Locate the cell with the specified text and output its [X, Y] center coordinate. 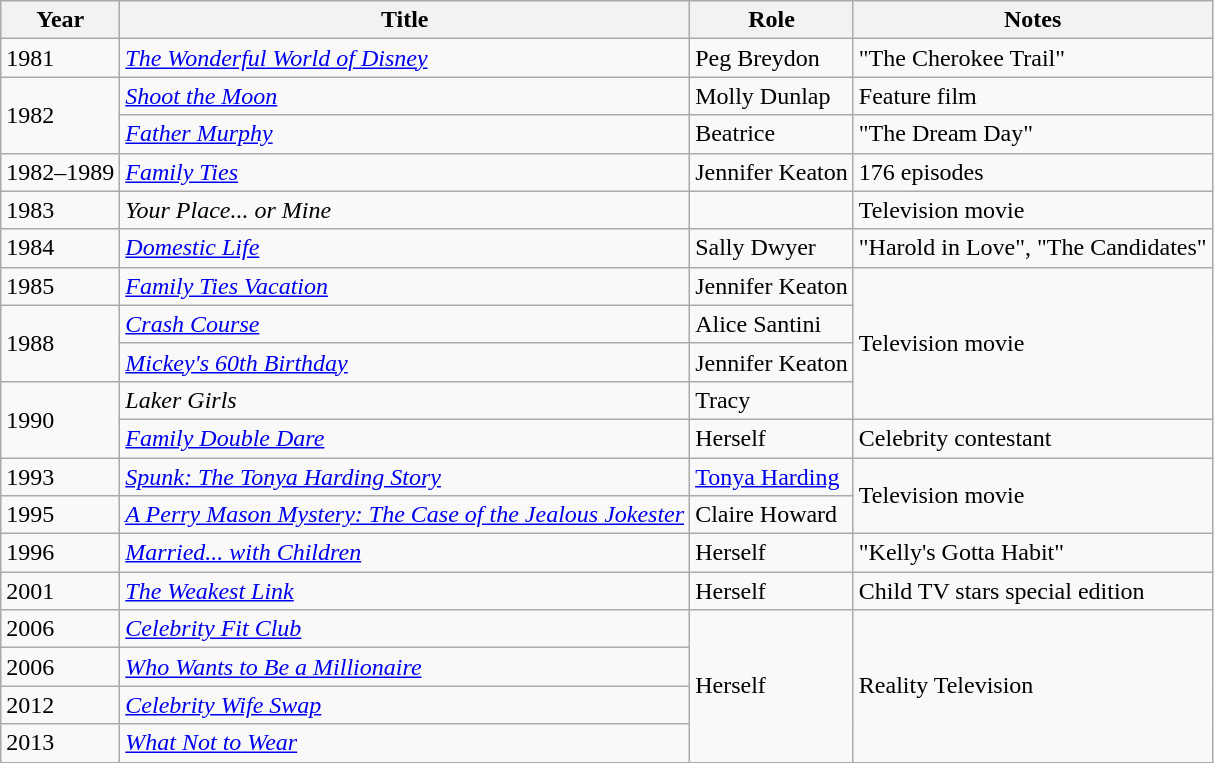
The Wonderful World of Disney [405, 58]
1984 [60, 248]
1982–1989 [60, 172]
Family Ties [405, 172]
Year [60, 20]
Family Ties Vacation [405, 286]
Notes [1032, 20]
Who Wants to Be a Millionaire [405, 667]
A Perry Mason Mystery: The Case of the Jealous Jokester [405, 515]
Celebrity contestant [1032, 438]
"Harold in Love", "The Candidates" [1032, 248]
Child TV stars special edition [1032, 591]
Reality Television [1032, 686]
"The Dream Day" [1032, 134]
Father Murphy [405, 134]
Peg Breydon [772, 58]
Mickey's 60th Birthday [405, 362]
1983 [60, 210]
Married... with Children [405, 553]
Alice Santini [772, 324]
The Weakest Link [405, 591]
Beatrice [772, 134]
Family Double Dare [405, 438]
1981 [60, 58]
2001 [60, 591]
Celebrity Fit Club [405, 629]
Feature film [1032, 96]
1982 [60, 115]
1996 [60, 553]
Celebrity Wife Swap [405, 705]
2012 [60, 705]
Shoot the Moon [405, 96]
Domestic Life [405, 248]
176 episodes [1032, 172]
1990 [60, 419]
Molly Dunlap [772, 96]
Crash Course [405, 324]
Role [772, 20]
Claire Howard [772, 515]
Tonya Harding [772, 477]
What Not to Wear [405, 743]
Spunk: The Tonya Harding Story [405, 477]
2013 [60, 743]
1993 [60, 477]
"The Cherokee Trail" [1032, 58]
Title [405, 20]
Laker Girls [405, 400]
Sally Dwyer [772, 248]
Your Place... or Mine [405, 210]
Tracy [772, 400]
1988 [60, 343]
1995 [60, 515]
"Kelly's Gotta Habit" [1032, 553]
1985 [60, 286]
